From the cell containing the given text, extract its center point as (x, y) coordinate. 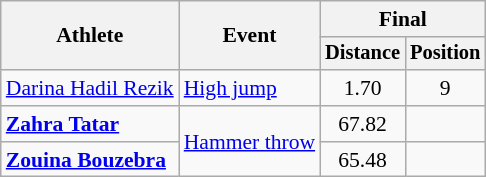
Final (402, 19)
Darina Hadil Rezik (90, 88)
67.82 (362, 124)
Athlete (90, 36)
1.70 (362, 88)
High jump (250, 88)
Zahra Tatar (90, 124)
Position (445, 54)
Hammer throw (250, 142)
9 (445, 88)
Event (250, 36)
Distance (362, 54)
